Capture the cell that displays the provided text and extract its (X, Y) central coordinate. 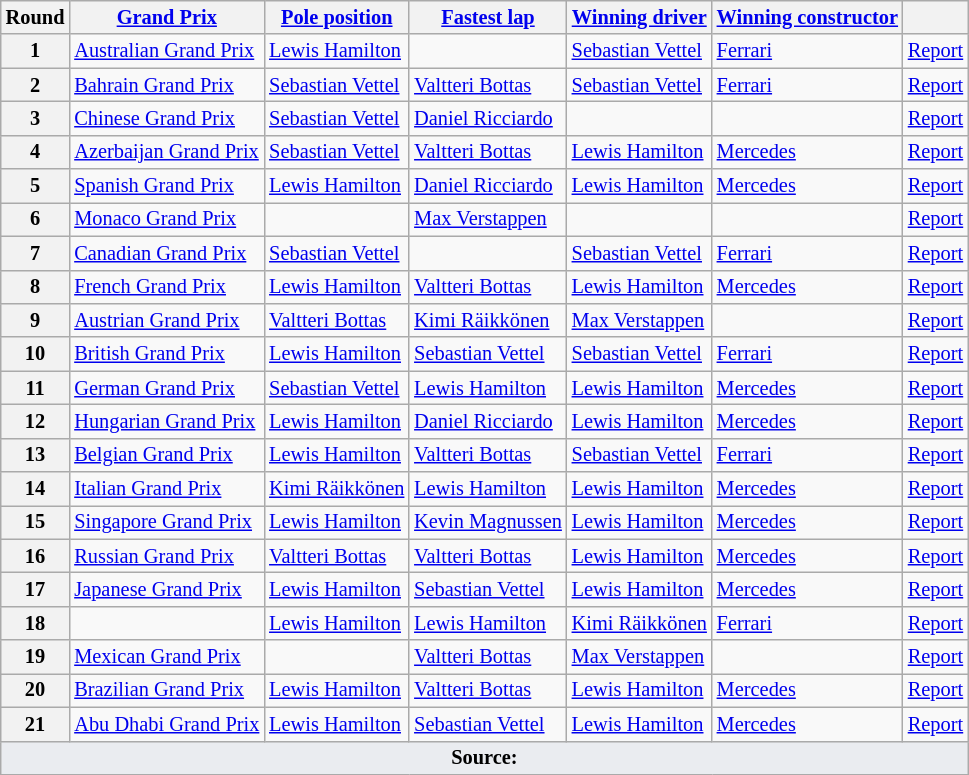
15 (36, 522)
French Grand Prix (166, 287)
British Grand Prix (166, 354)
7 (36, 253)
Belgian Grand Prix (166, 455)
Japanese Grand Prix (166, 589)
Spanish Grand Prix (166, 186)
5 (36, 186)
9 (36, 320)
Singapore Grand Prix (166, 522)
Winning constructor (808, 17)
Grand Prix (166, 17)
10 (36, 354)
6 (36, 219)
14 (36, 489)
21 (36, 724)
Fastest lap (488, 17)
18 (36, 623)
4 (36, 152)
Round (36, 17)
Hungarian Grand Prix (166, 421)
Mexican Grand Prix (166, 657)
2 (36, 85)
Brazilian Grand Prix (166, 690)
12 (36, 421)
11 (36, 388)
19 (36, 657)
3 (36, 118)
Russian Grand Prix (166, 556)
13 (36, 455)
Monaco Grand Prix (166, 219)
Source: (484, 758)
Italian Grand Prix (166, 489)
Pole position (336, 17)
Bahrain Grand Prix (166, 85)
German Grand Prix (166, 388)
8 (36, 287)
16 (36, 556)
Austrian Grand Prix (166, 320)
Abu Dhabi Grand Prix (166, 724)
Kevin Magnussen (488, 522)
Azerbaijan Grand Prix (166, 152)
Australian Grand Prix (166, 51)
Chinese Grand Prix (166, 118)
Canadian Grand Prix (166, 253)
1 (36, 51)
17 (36, 589)
20 (36, 690)
Winning driver (640, 17)
